Scan for the cell matching the given text and deliver its [X, Y] coordinate at center. 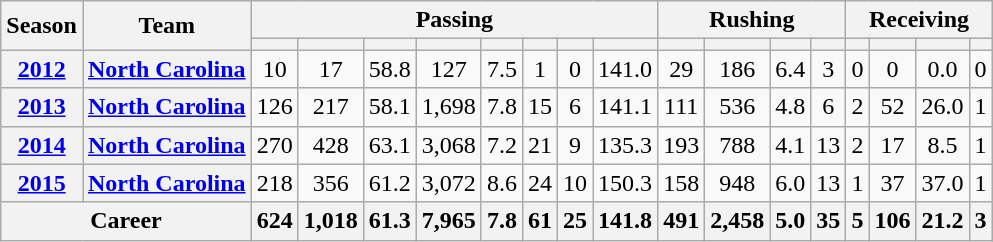
218 [274, 183]
3,068 [448, 145]
948 [738, 183]
2014 [42, 145]
1,698 [448, 107]
8.5 [942, 145]
491 [682, 221]
217 [330, 107]
7,965 [448, 221]
127 [448, 69]
141.0 [626, 69]
7.5 [502, 69]
0.0 [942, 69]
4.8 [790, 107]
428 [330, 145]
61.2 [390, 183]
8.6 [502, 183]
356 [330, 183]
52 [892, 107]
2013 [42, 107]
26.0 [942, 107]
24 [540, 183]
126 [274, 107]
5.0 [790, 221]
270 [274, 145]
135.3 [626, 145]
5 [858, 221]
6.4 [790, 69]
35 [828, 221]
58.8 [390, 69]
Passing [454, 20]
37.0 [942, 183]
29 [682, 69]
141.8 [626, 221]
7.2 [502, 145]
158 [682, 183]
21.2 [942, 221]
2015 [42, 183]
Receiving [919, 20]
61 [540, 221]
1,018 [330, 221]
186 [738, 69]
21 [540, 145]
193 [682, 145]
6.0 [790, 183]
9 [576, 145]
111 [682, 107]
4.1 [790, 145]
624 [274, 221]
141.1 [626, 107]
Rushing [752, 20]
61.3 [390, 221]
25 [576, 221]
536 [738, 107]
788 [738, 145]
37 [892, 183]
Career [126, 221]
150.3 [626, 183]
Team [166, 26]
2012 [42, 69]
15 [540, 107]
63.1 [390, 145]
106 [892, 221]
2,458 [738, 221]
3,072 [448, 183]
58.1 [390, 107]
Season [42, 26]
